Capture the cell that displays the provided text and extract its [X, Y] central coordinate. 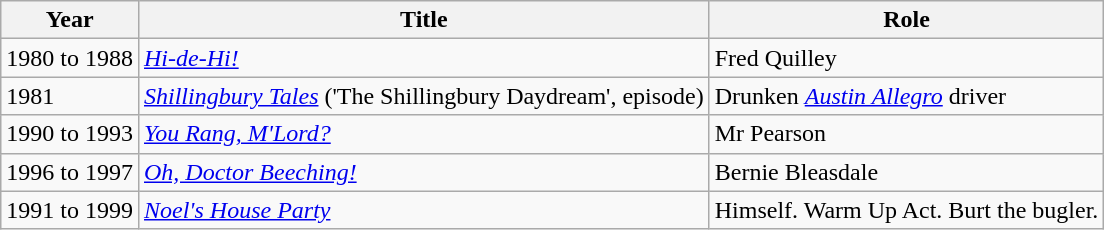
1996 to 1997 [70, 172]
Shillingbury Tales ('The Shillingbury Daydream', episode) [424, 96]
Oh, Doctor Beeching! [424, 172]
Drunken Austin Allegro driver [906, 96]
Noel's House Party [424, 210]
1991 to 1999 [70, 210]
Title [424, 20]
1990 to 1993 [70, 134]
Mr Pearson [906, 134]
Himself. Warm Up Act. Burt the bugler. [906, 210]
1980 to 1988 [70, 58]
Fred Quilley [906, 58]
Hi-de-Hi! [424, 58]
Role [906, 20]
Bernie Bleasdale [906, 172]
You Rang, M'Lord? [424, 134]
Year [70, 20]
1981 [70, 96]
